Pinpoint the cell where the given text exists, returning its [x, y] midpoint coordinate. 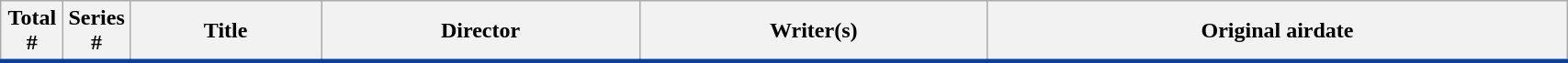
Series# [96, 31]
Original airdate [1277, 31]
Writer(s) [814, 31]
Total# [32, 31]
Title [226, 31]
Director [480, 31]
